Return the (X, Y) coordinate for the center point of the cell that contains the specified text.  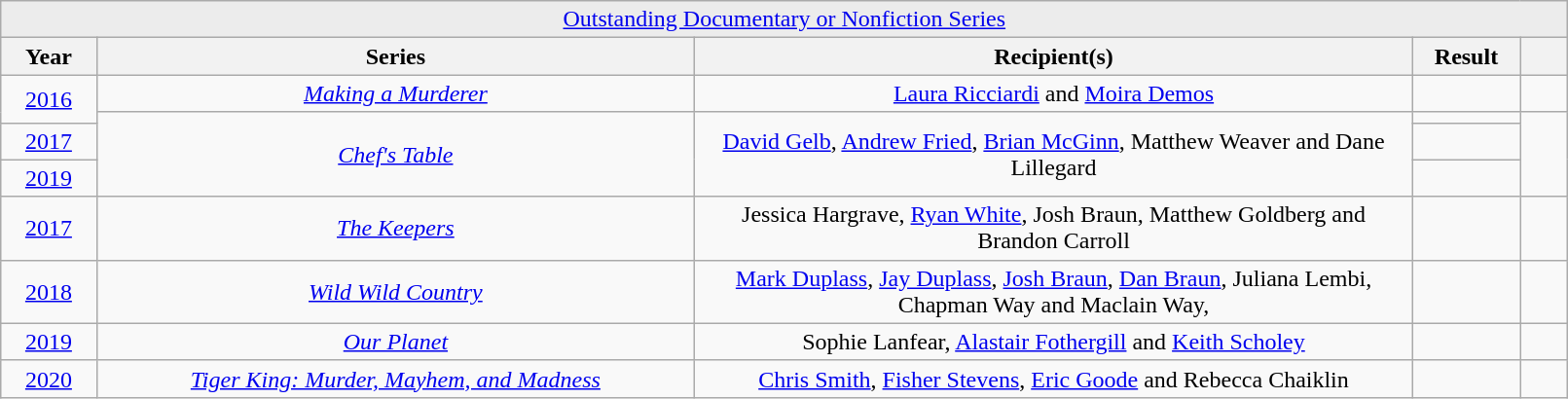
Wild Wild Country (395, 292)
Chef's Table (395, 154)
Jessica Hargrave, Ryan White, Josh Braun, Matthew Goldberg and Brandon Carroll (1054, 228)
Our Planet (395, 342)
Making a Murderer (395, 93)
Year (49, 56)
Laura Ricciardi and Moira Demos (1054, 93)
David Gelb, Andrew Fried, Brian McGinn, Matthew Weaver and Dane Lillegard (1054, 154)
2020 (49, 379)
Result (1466, 56)
Series (395, 56)
2016 (49, 99)
The Keepers (395, 228)
Sophie Lanfear, Alastair Fothergill and Keith Scholey (1054, 342)
Recipient(s) (1054, 56)
Outstanding Documentary or Nonfiction Series (784, 19)
2018 (49, 292)
Tiger King: Murder, Mayhem, and Madness (395, 379)
Mark Duplass, Jay Duplass, Josh Braun, Dan Braun, Juliana Lembi, Chapman Way and Maclain Way, (1054, 292)
Chris Smith, Fisher Stevens, Eric Goode and Rebecca Chaiklin (1054, 379)
